Pinpoint the cell where the given text exists, returning its (X, Y) midpoint coordinate. 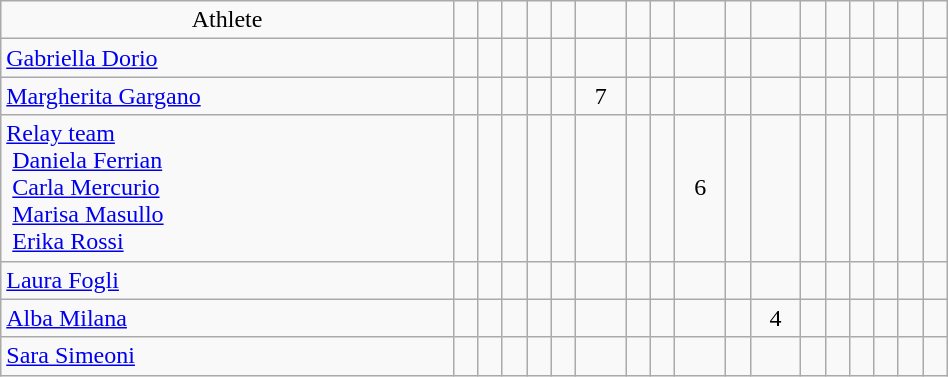
Athlete (228, 20)
7 (600, 96)
Gabriella Dorio (228, 58)
Laura Fogli (228, 280)
Alba Milana (228, 318)
4 (776, 318)
Sara Simeoni (228, 356)
Margherita Gargano (228, 96)
6 (700, 188)
Relay team Daniela Ferrian Carla Mercurio Marisa Masullo Erika Rossi (228, 188)
